Provide the [X, Y] coordinate of the cell's center where the given text is located.  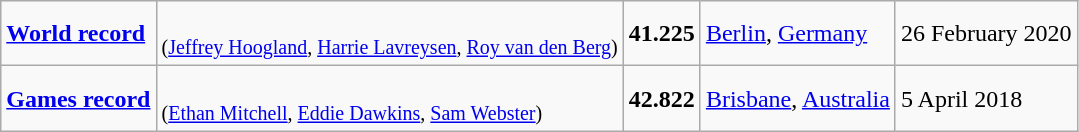
41.225 [662, 34]
World record [78, 34]
Berlin, Germany [798, 34]
5 April 2018 [986, 98]
(Jeffrey Hoogland, Harrie Lavreysen, Roy van den Berg) [390, 34]
42.822 [662, 98]
Brisbane, Australia [798, 98]
(Ethan Mitchell, Eddie Dawkins, Sam Webster) [390, 98]
26 February 2020 [986, 34]
Games record [78, 98]
